Pinpoint the cell where the given text exists, returning its [x, y] midpoint coordinate. 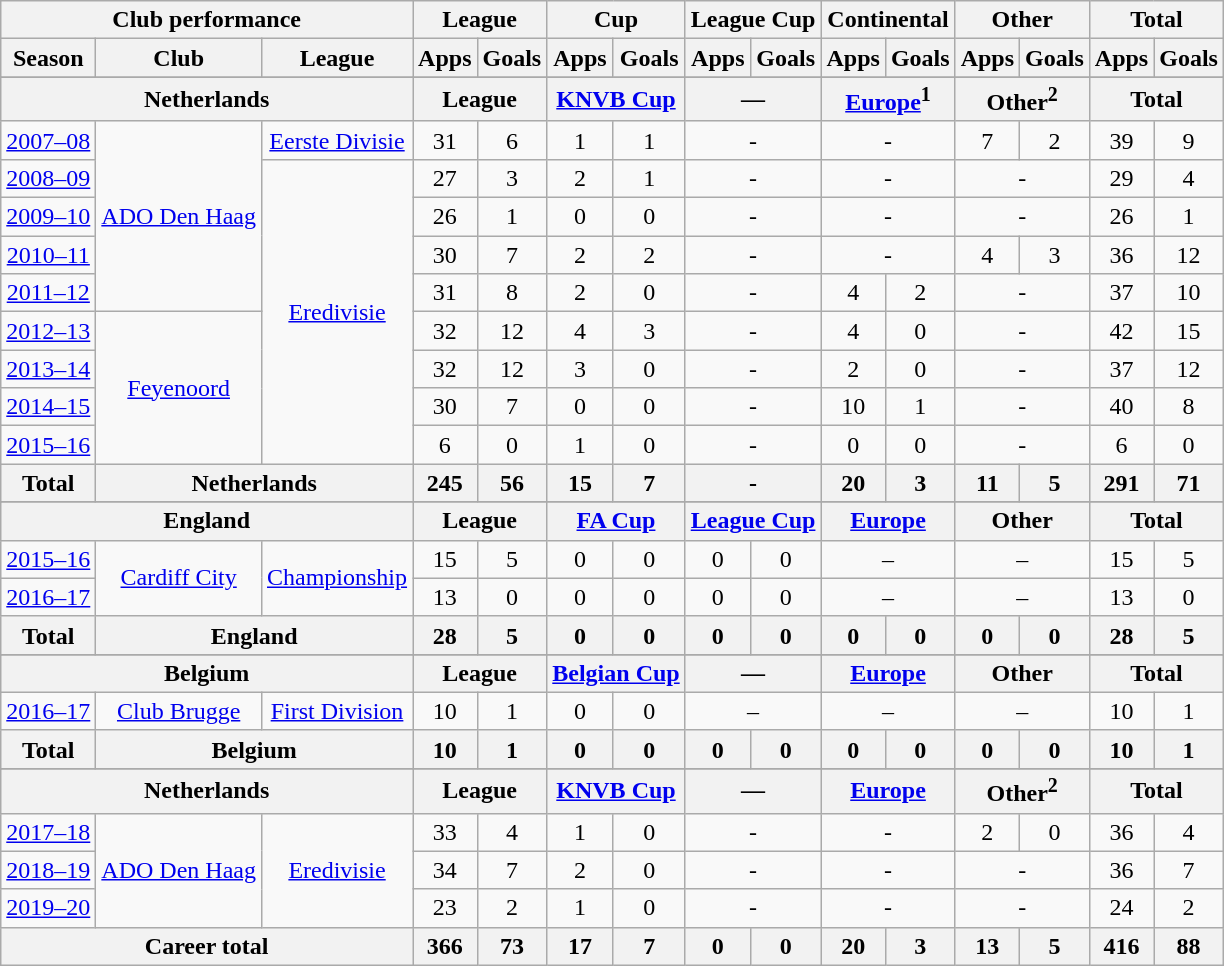
73 [512, 946]
Feyenoord [179, 388]
11 [987, 483]
88 [1189, 946]
2018–19 [48, 870]
Club [179, 58]
291 [1121, 483]
Belgian Cup [616, 673]
23 [445, 908]
34 [445, 870]
Continental [888, 20]
2019–20 [48, 908]
42 [1121, 331]
First Division [336, 711]
2013–14 [48, 369]
2010–11 [48, 255]
71 [1189, 483]
24 [1121, 908]
2011–12 [48, 293]
Eerste Divisie [336, 140]
Club Brugge [179, 711]
Season [48, 58]
Europe1 [888, 100]
40 [1121, 407]
2014–15 [48, 407]
29 [1121, 178]
17 [580, 946]
33 [445, 832]
2007–08 [48, 140]
27 [445, 178]
245 [445, 483]
9 [1189, 140]
416 [1121, 946]
366 [445, 946]
Championship [336, 578]
Club performance [207, 20]
Cardiff City [179, 578]
39 [1121, 140]
FA Cup [616, 521]
2009–10 [48, 217]
Career total [207, 946]
2008–09 [48, 178]
Cup [616, 20]
2012–13 [48, 331]
2017–18 [48, 832]
56 [512, 483]
